For the text-containing cell, return its midpoint in [X, Y] coordinate format. 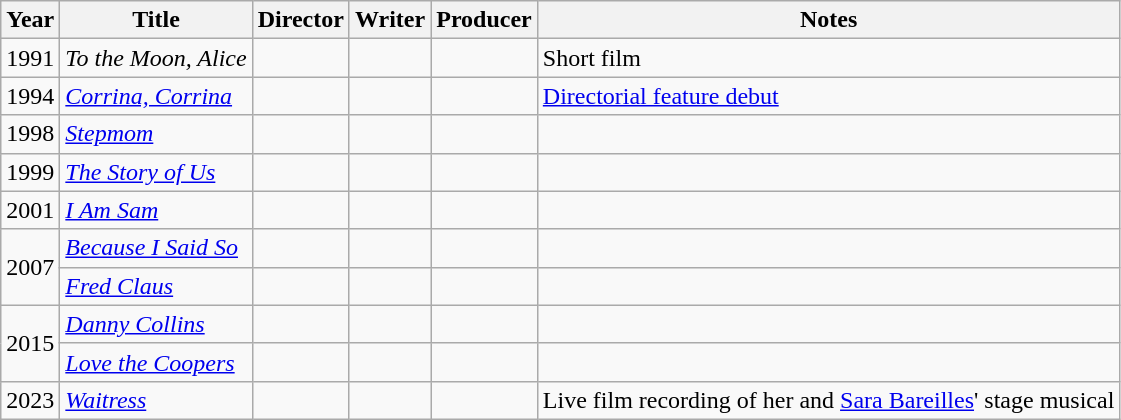
2023 [30, 400]
The Story of Us [156, 172]
Fred Claus [156, 286]
2015 [30, 343]
Stepmom [156, 134]
Year [30, 20]
To the Moon, Alice [156, 58]
1998 [30, 134]
Corrina, Corrina [156, 96]
Writer [390, 20]
Love the Coopers [156, 362]
Waitress [156, 400]
1991 [30, 58]
Because I Said So [156, 248]
Directorial feature debut [828, 96]
Short film [828, 58]
1999 [30, 172]
Danny Collins [156, 324]
Director [300, 20]
Title [156, 20]
1994 [30, 96]
2007 [30, 267]
2001 [30, 210]
I Am Sam [156, 210]
Producer [484, 20]
Notes [828, 20]
Live film recording of her and Sara Bareilles' stage musical [828, 400]
